Search for the cell housing the specified text and yield its [x, y] center coordinate. 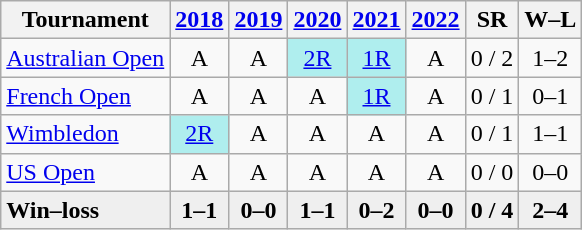
W–L [550, 20]
Win–loss [86, 210]
2018 [200, 20]
2–4 [550, 210]
French Open [86, 96]
0 / 0 [492, 172]
Tournament [86, 20]
2021 [376, 20]
0 / 2 [492, 58]
0–1 [550, 96]
US Open [86, 172]
SR [492, 20]
2022 [436, 20]
1–2 [550, 58]
Australian Open [86, 58]
2020 [318, 20]
2019 [258, 20]
0–2 [376, 210]
Wimbledon [86, 134]
0 / 4 [492, 210]
